Capture the cell that displays the provided text and extract its (X, Y) central coordinate. 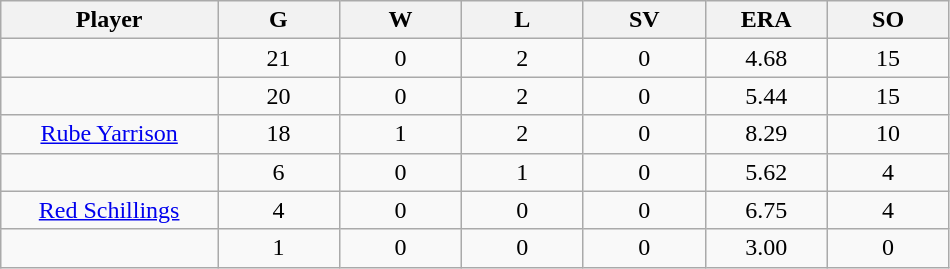
Rube Yarrison (110, 134)
4.68 (766, 58)
W (400, 20)
21 (279, 58)
L (522, 20)
8.29 (766, 134)
6 (279, 172)
SO (888, 20)
SV (644, 20)
6.75 (766, 210)
18 (279, 134)
3.00 (766, 248)
5.44 (766, 96)
ERA (766, 20)
5.62 (766, 172)
20 (279, 96)
Red Schillings (110, 210)
Player (110, 20)
10 (888, 134)
G (279, 20)
